Determine the (X, Y) coordinate at the center of the cell enclosing the given text.  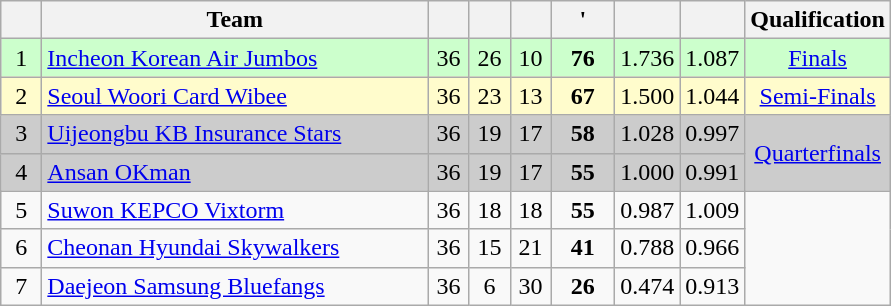
4 (22, 172)
3 (22, 134)
0.997 (712, 134)
Uijeongbu KB Insurance Stars (235, 134)
0.474 (648, 286)
Semi-Finals (818, 96)
Seoul Woori Card Wibee (235, 96)
15 (490, 248)
1.009 (712, 210)
Team (235, 20)
1.044 (712, 96)
Qualification (818, 20)
0.788 (648, 248)
13 (530, 96)
1.028 (648, 134)
0.991 (712, 172)
0.913 (712, 286)
1.087 (712, 58)
23 (490, 96)
0.966 (712, 248)
Finals (818, 58)
21 (530, 248)
Quarterfinals (818, 153)
1.000 (648, 172)
10 (530, 58)
' (583, 20)
Incheon Korean Air Jumbos (235, 58)
Ansan OKman (235, 172)
5 (22, 210)
1.736 (648, 58)
1.500 (648, 96)
Suwon KEPCO Vixtorm (235, 210)
41 (583, 248)
Daejeon Samsung Bluefangs (235, 286)
58 (583, 134)
2 (22, 96)
0.987 (648, 210)
30 (530, 286)
Cheonan Hyundai Skywalkers (235, 248)
76 (583, 58)
67 (583, 96)
7 (22, 286)
1 (22, 58)
